For the text-containing cell, return its midpoint in [x, y] coordinate format. 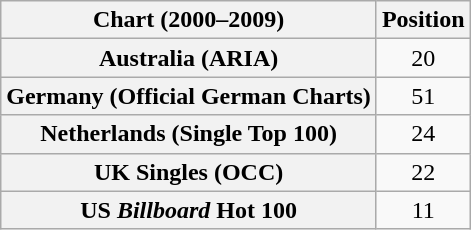
US Billboard Hot 100 [189, 210]
51 [423, 96]
Position [423, 20]
UK Singles (OCC) [189, 172]
20 [423, 58]
22 [423, 172]
Netherlands (Single Top 100) [189, 134]
Australia (ARIA) [189, 58]
11 [423, 210]
Germany (Official German Charts) [189, 96]
Chart (2000–2009) [189, 20]
24 [423, 134]
